Locate the cell with the specified text and output its (x, y) center coordinate. 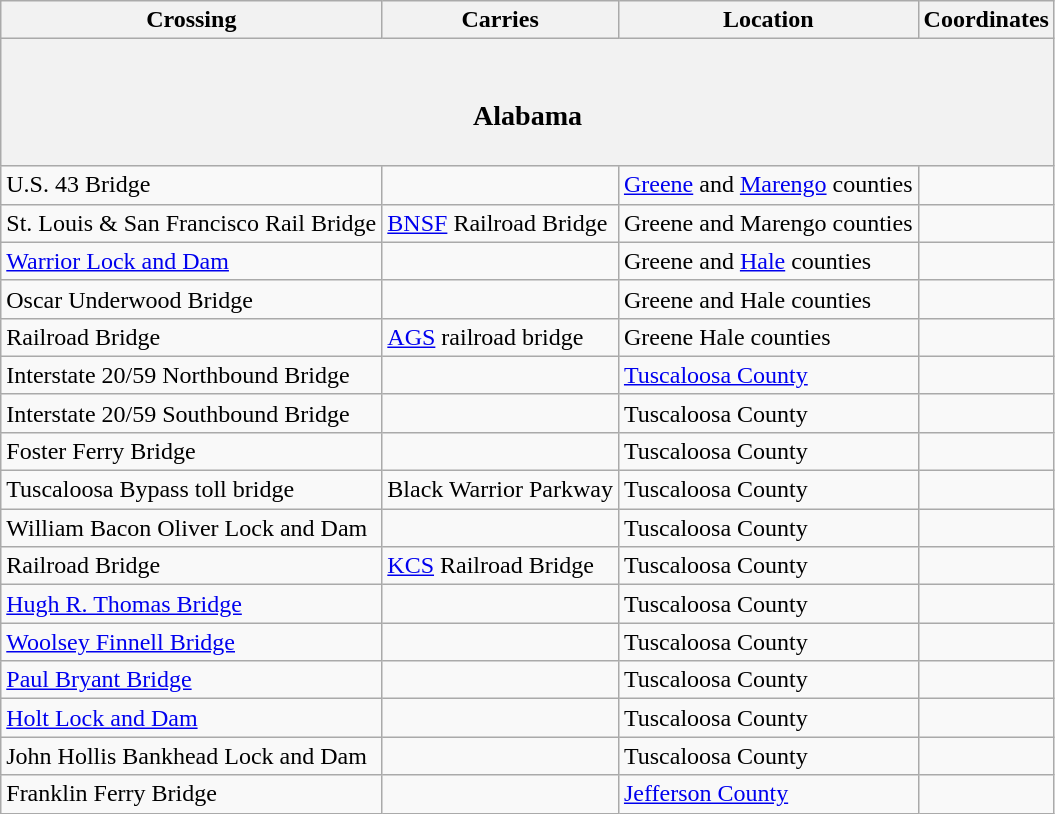
Coordinates (986, 20)
Interstate 20/59 Northbound Bridge (192, 375)
Crossing (192, 20)
St. Louis & San Francisco Rail Bridge (192, 223)
Warrior Lock and Dam (192, 261)
Jefferson County (768, 794)
William Bacon Oliver Lock and Dam (192, 528)
KCS Railroad Bridge (500, 566)
Woolsey Finnell Bridge (192, 642)
Location (768, 20)
Paul Bryant Bridge (192, 680)
Tuscaloosa Bypass toll bridge (192, 490)
Carries (500, 20)
Franklin Ferry Bridge (192, 794)
Holt Lock and Dam (192, 718)
AGS railroad bridge (500, 337)
Foster Ferry Bridge (192, 451)
Interstate 20/59 Southbound Bridge (192, 413)
John Hollis Bankhead Lock and Dam (192, 756)
BNSF Railroad Bridge (500, 223)
U.S. 43 Bridge (192, 185)
Oscar Underwood Bridge (192, 299)
Greene Hale counties (768, 337)
Black Warrior Parkway (500, 490)
Hugh R. Thomas Bridge (192, 604)
Alabama (528, 102)
